Provide the (x, y) coordinate of the cell's center where the given text is located.  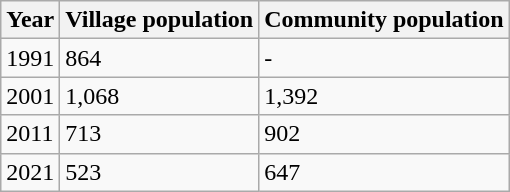
864 (160, 58)
2001 (30, 96)
713 (160, 134)
1991 (30, 58)
Village population (160, 20)
Year (30, 20)
2021 (30, 172)
902 (384, 134)
Community population (384, 20)
647 (384, 172)
1,392 (384, 96)
523 (160, 172)
1,068 (160, 96)
2011 (30, 134)
- (384, 58)
